From the cell containing the given text, extract its center point as (X, Y) coordinate. 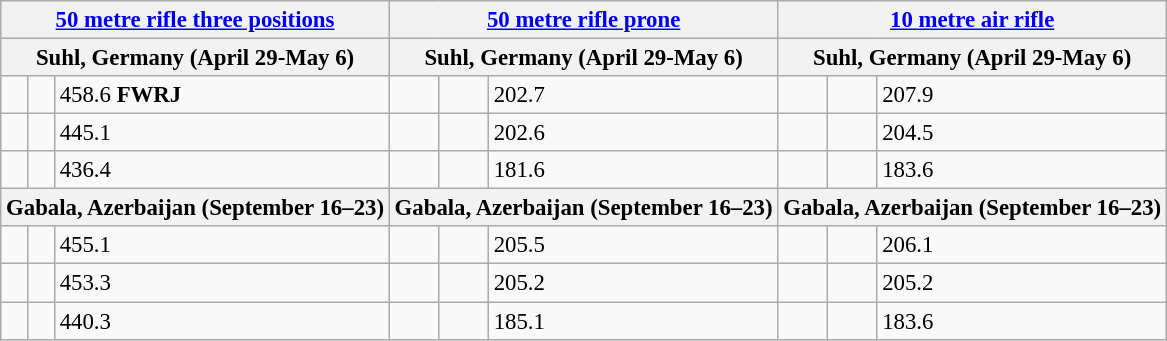
205.5 (633, 245)
207.9 (1022, 95)
455.1 (222, 245)
185.1 (633, 321)
50 metre rifle prone (584, 20)
202.6 (633, 133)
436.4 (222, 170)
445.1 (222, 133)
440.3 (222, 321)
204.5 (1022, 133)
202.7 (633, 95)
50 metre rifle three positions (196, 20)
458.6 FWRJ (222, 95)
10 metre air rifle (972, 20)
453.3 (222, 283)
206.1 (1022, 245)
181.6 (633, 170)
